Determine the (x, y) coordinate at the center of the cell enclosing the given text.  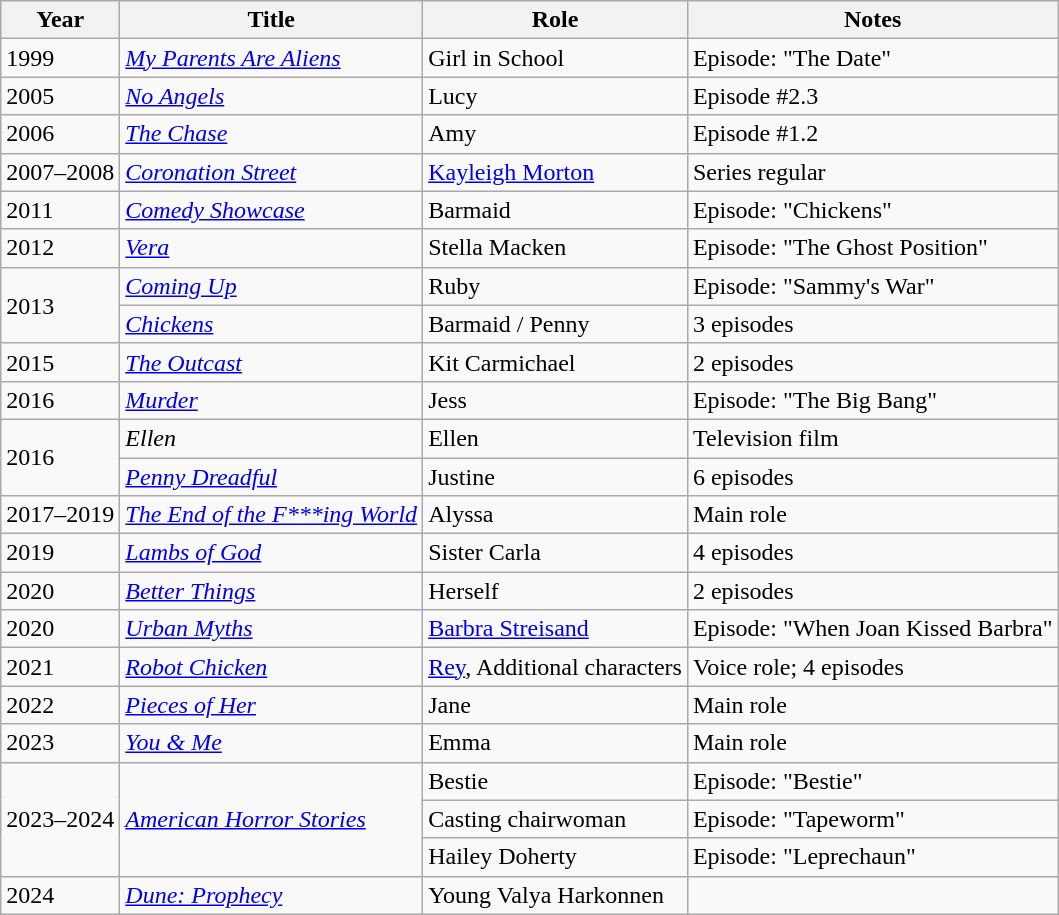
No Angels (272, 96)
Robot Chicken (272, 667)
Jane (556, 705)
Voice role; 4 episodes (872, 667)
2011 (60, 210)
2013 (60, 305)
Barmaid / Penny (556, 324)
2006 (60, 134)
Casting chairwoman (556, 819)
Ruby (556, 286)
2017–2019 (60, 515)
Episode: "Leprechaun" (872, 857)
Episode: "When Joan Kissed Barbra" (872, 629)
Vera (272, 248)
2019 (60, 553)
6 episodes (872, 477)
Murder (272, 400)
Dune: Prophecy (272, 895)
Episode: "The Ghost Position" (872, 248)
4 episodes (872, 553)
Lucy (556, 96)
My Parents Are Aliens (272, 58)
2015 (60, 362)
Year (60, 20)
Emma (556, 743)
Stella Macken (556, 248)
Title (272, 20)
Episode: "Bestie" (872, 781)
Justine (556, 477)
2024 (60, 895)
American Horror Stories (272, 819)
Comedy Showcase (272, 210)
2023 (60, 743)
2023–2024 (60, 819)
Episode: "Sammy's War" (872, 286)
Episode: "The Big Bang" (872, 400)
Television film (872, 438)
Coronation Street (272, 172)
2022 (60, 705)
2012 (60, 248)
Sister Carla (556, 553)
Episode: "The Date" (872, 58)
Herself (556, 591)
The End of the F***ing World (272, 515)
3 episodes (872, 324)
Coming Up (272, 286)
Penny Dreadful (272, 477)
Chickens (272, 324)
Bestie (556, 781)
Lambs of God (272, 553)
Barmaid (556, 210)
The Outcast (272, 362)
Better Things (272, 591)
Urban Myths (272, 629)
Kit Carmichael (556, 362)
2007–2008 (60, 172)
Alyssa (556, 515)
Rey, Additional characters (556, 667)
Pieces of Her (272, 705)
Young Valya Harkonnen (556, 895)
Episode: "Chickens" (872, 210)
Amy (556, 134)
Kayleigh Morton (556, 172)
Jess (556, 400)
Notes (872, 20)
1999 (60, 58)
Barbra Streisand (556, 629)
2005 (60, 96)
Episode #1.2 (872, 134)
You & Me (272, 743)
Hailey Doherty (556, 857)
2021 (60, 667)
The Chase (272, 134)
Series regular (872, 172)
Role (556, 20)
Episode: "Tapeworm" (872, 819)
Episode #2.3 (872, 96)
Girl in School (556, 58)
